Find where the given text appears and provide that cell's center as (X, Y) coordinate. 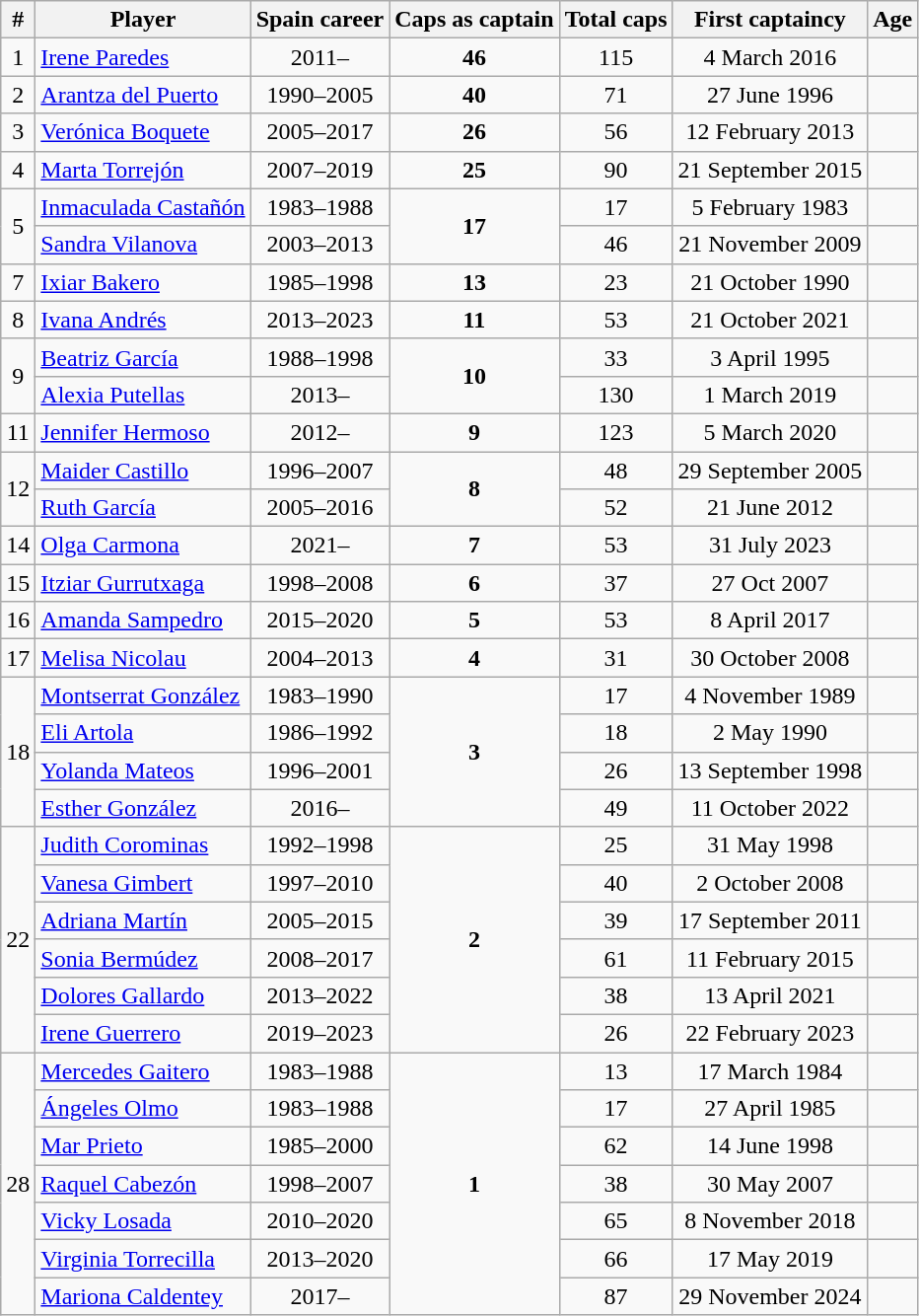
Esther González (143, 808)
Itziar Gurrutxaga (143, 583)
1988–1998 (319, 357)
Vicky Losada (143, 1221)
39 (615, 920)
First captaincy (770, 20)
21 October 2021 (770, 320)
1997–2010 (319, 883)
2013–2023 (319, 320)
22 (18, 939)
16 (18, 621)
66 (615, 1259)
1983–1990 (319, 695)
2 October 2008 (770, 883)
17 March 1984 (770, 1070)
23 (615, 282)
2003–2013 (319, 245)
90 (615, 170)
1992–1998 (319, 845)
14 June 1998 (770, 1146)
21 November 2009 (770, 245)
12 (18, 489)
17 September 2011 (770, 920)
13 April 2021 (770, 995)
Vanesa Gimbert (143, 883)
27 June 1996 (770, 95)
49 (615, 808)
1996–2001 (319, 770)
2011– (319, 57)
2004–2013 (319, 658)
4 March 2016 (770, 57)
27 Oct 2007 (770, 583)
21 October 1990 (770, 282)
Ruth García (143, 508)
Verónica Boquete (143, 132)
2005–2016 (319, 508)
# (18, 20)
31 (615, 658)
13 September 1998 (770, 770)
21 June 2012 (770, 508)
4 November 1989 (770, 695)
2007–2019 (319, 170)
27 April 1985 (770, 1109)
Eli Artola (143, 733)
5 February 1983 (770, 207)
52 (615, 508)
62 (615, 1146)
Alexia Putellas (143, 395)
15 (18, 583)
1996–2007 (319, 471)
3 April 1995 (770, 357)
56 (615, 132)
1990–2005 (319, 95)
Adriana Martín (143, 920)
Sonia Bermúdez (143, 958)
Sandra Vilanova (143, 245)
Age (893, 20)
6 (474, 583)
8 November 2018 (770, 1221)
2005–2017 (319, 132)
Ivana Andrés (143, 320)
31 July 2023 (770, 546)
29 November 2024 (770, 1296)
11 October 2022 (770, 808)
29 September 2005 (770, 471)
Yolanda Mateos (143, 770)
1998–2008 (319, 583)
Irene Guerrero (143, 1033)
Melisa Nicolau (143, 658)
22 February 2023 (770, 1033)
1 March 2019 (770, 395)
31 May 1998 (770, 845)
Mariona Caldentey (143, 1296)
Maider Castillo (143, 471)
28 (18, 1183)
2015–2020 (319, 621)
Inmaculada Castañón (143, 207)
2008–2017 (319, 958)
Amanda Sampedro (143, 621)
37 (615, 583)
30 October 2008 (770, 658)
2 May 1990 (770, 733)
Montserrat González (143, 695)
Irene Paredes (143, 57)
2013–2020 (319, 1259)
Raquel Cabezón (143, 1184)
Beatriz García (143, 357)
17 May 2019 (770, 1259)
65 (615, 1221)
2012– (319, 432)
5 March 2020 (770, 432)
10 (474, 376)
Mar Prieto (143, 1146)
Total caps (615, 20)
2013– (319, 395)
Ixiar Bakero (143, 282)
Marta Torrejón (143, 170)
1985–2000 (319, 1146)
2013–2022 (319, 995)
12 February 2013 (770, 132)
33 (615, 357)
61 (615, 958)
Spain career (319, 20)
30 May 2007 (770, 1184)
2019–2023 (319, 1033)
1998–2007 (319, 1184)
11 February 2015 (770, 958)
130 (615, 395)
123 (615, 432)
2017– (319, 1296)
1986–1992 (319, 733)
Dolores Gallardo (143, 995)
71 (615, 95)
1985–1998 (319, 282)
2021– (319, 546)
Jennifer Hermoso (143, 432)
Player (143, 20)
2005–2015 (319, 920)
21 September 2015 (770, 170)
48 (615, 471)
87 (615, 1296)
Judith Corominas (143, 845)
Caps as captain (474, 20)
2016– (319, 808)
14 (18, 546)
Olga Carmona (143, 546)
Mercedes Gaitero (143, 1070)
115 (615, 57)
2010–2020 (319, 1221)
Arantza del Puerto (143, 95)
8 April 2017 (770, 621)
Virginia Torrecilla (143, 1259)
Ángeles Olmo (143, 1109)
